Search for the cell housing the specified text and yield its [X, Y] center coordinate. 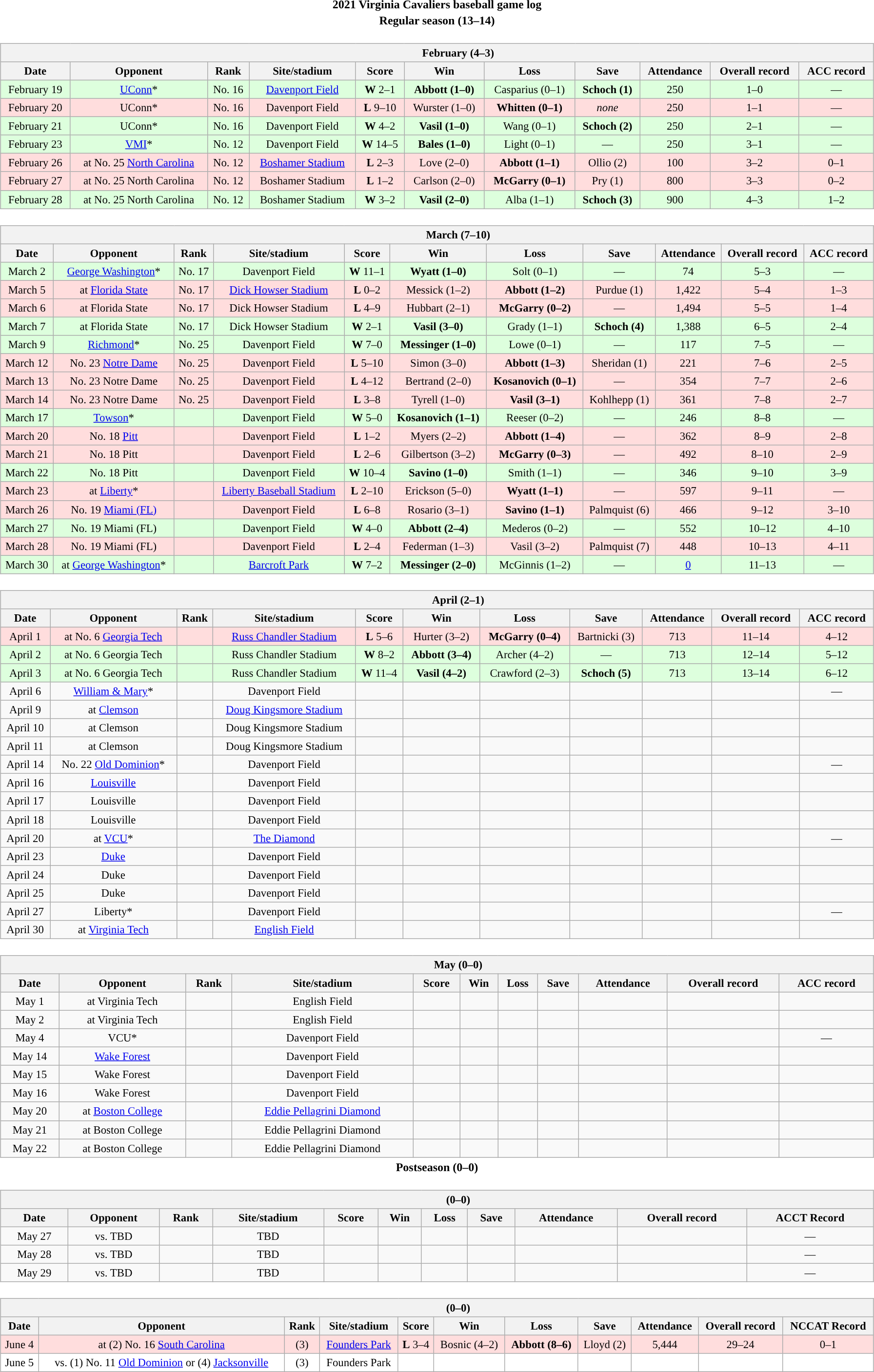
March 30 [27, 565]
Schoch (5) [606, 673]
March 26 [27, 510]
3–10 [839, 510]
Liberty Baseball Stadium [279, 491]
May (0–0) [437, 965]
April 17 [25, 801]
none [608, 108]
May 4 [30, 1038]
May 22 [30, 1148]
April 24 [25, 875]
Vasil (1–0) [444, 126]
April 30 [25, 930]
Wurster (1–0) [444, 108]
March 2 [27, 271]
Abbott (1–1) [530, 163]
May 27 [34, 1236]
February (4–3) [437, 53]
Schoch (1) [608, 89]
Schoch (4) [619, 326]
at VCU* [114, 838]
1,388 [689, 326]
800 [675, 181]
Vasil (2–0) [444, 199]
1–2 [836, 199]
March 9 [27, 345]
May 29 [34, 1273]
March 21 [27, 454]
April 9 [25, 709]
May 21 [30, 1130]
10–12 [762, 528]
7–7 [762, 381]
April 16 [25, 783]
March 28 [27, 546]
L 2–6 [367, 454]
L 3–8 [367, 399]
9–10 [762, 473]
at Liberty* [114, 491]
April 27 [25, 911]
346 [689, 473]
May 28 [34, 1254]
March (7–10) [437, 235]
McGinnis (1–2) [535, 565]
8–10 [762, 454]
Love (2–0) [444, 163]
2–4 [839, 326]
Ollio (2) [608, 163]
362 [689, 436]
L 4–12 [367, 381]
Wyatt (1–1) [535, 491]
W 8–2 [379, 655]
W 10–4 [367, 473]
L 2–3 [380, 163]
L 2–10 [367, 491]
May 16 [30, 1093]
Wyatt (1–0) [438, 271]
W 14–5 [380, 144]
10–13 [762, 546]
Erickson (5–0) [438, 491]
5–12 [837, 655]
W 7–0 [367, 345]
4–12 [837, 636]
Reeser (0–2) [535, 418]
597 [689, 491]
492 [689, 454]
Pry (1) [608, 181]
April 25 [25, 893]
74 [689, 271]
Vasil (4–2) [442, 673]
April 6 [25, 691]
May 14 [30, 1057]
221 [689, 363]
Mederos (0–2) [535, 528]
May 2 [30, 1019]
4–3 [755, 199]
448 [689, 546]
4–11 [839, 546]
April 3 [25, 673]
9–11 [762, 491]
2–5 [839, 363]
1–3 [839, 290]
L 6–8 [367, 510]
W 4–2 [380, 126]
W 5–0 [367, 418]
Messick (1–2) [438, 290]
February 20 [35, 108]
1–4 [839, 308]
Abbott (1–0) [444, 89]
June 4 [20, 1344]
117 [689, 345]
5–3 [762, 271]
552 [689, 528]
5–4 [762, 290]
6–5 [762, 326]
April 23 [25, 856]
W 7–2 [367, 565]
April 14 [25, 764]
May 1 [30, 1001]
2–9 [839, 454]
February 19 [35, 89]
Carlson (2–0) [444, 181]
Abbott (3–4) [442, 655]
March 13 [27, 381]
Bartnicki (3) [606, 636]
Liberty* [114, 911]
McGarry (0–2) [535, 308]
Light (0–1) [530, 144]
5–5 [762, 308]
Vasil (3–0) [438, 326]
5,444 [665, 1344]
361 [689, 399]
1–0 [755, 89]
W 3–2 [380, 199]
354 [689, 381]
1–1 [755, 108]
Bertrand (2–0) [438, 381]
Hubbart (2–1) [438, 308]
L 5–10 [367, 363]
29–24 [740, 1344]
Solt (0–1) [535, 271]
February 26 [35, 163]
Savino (1–1) [535, 510]
3–1 [755, 144]
Kosanovich (1–1) [438, 418]
1,494 [689, 308]
Bosnic (4–2) [469, 1344]
Abbott (1–2) [535, 290]
13–14 [756, 673]
Grady (1–1) [535, 326]
7–6 [762, 363]
McGarry (0–1) [530, 181]
March 5 [27, 290]
Alba (1–1) [530, 199]
McGarry (0–3) [535, 454]
Vasil (3–1) [535, 399]
Towson* [114, 418]
April 20 [25, 838]
March 22 [27, 473]
March 23 [27, 491]
466 [689, 510]
March 7 [27, 326]
3–2 [755, 163]
Schoch (2) [608, 126]
March 6 [27, 308]
L 3–4 [416, 1344]
April 11 [25, 746]
2–8 [839, 436]
8–8 [762, 418]
Gilbertson (3–2) [438, 454]
8–9 [762, 436]
VMI* [139, 144]
12–14 [756, 655]
4–10 [839, 528]
vs. (1) No. 11 Old Dominion or (4) Jacksonville [162, 1363]
0–2 [836, 181]
Hurter (3–2) [442, 636]
Abbott (8–6) [541, 1344]
April 18 [25, 820]
March 20 [27, 436]
Palmquist (7) [619, 546]
L 9–10 [380, 108]
7–8 [762, 399]
February 27 [35, 181]
May 20 [30, 1111]
6–12 [837, 673]
February 21 [35, 126]
W 4–0 [367, 528]
Kohlhepp (1) [619, 399]
Purdue (1) [619, 290]
L 0–2 [367, 290]
L 4–9 [367, 308]
No. 22 Old Dominion* [114, 764]
Archer (4–2) [525, 655]
Casparius (0–1) [530, 89]
Wang (0–1) [530, 126]
February 28 [35, 199]
1,422 [689, 290]
at George Washington* [114, 565]
Kosanovich (0–1) [535, 381]
April 2 [25, 655]
2–7 [839, 399]
2–6 [839, 381]
Messinger (2–0) [438, 565]
April 10 [25, 728]
11–14 [756, 636]
Palmquist (6) [619, 510]
Crawford (2–3) [525, 673]
George Washington* [114, 271]
Richmond* [114, 345]
Myers (2–2) [438, 436]
April (2–1) [437, 600]
NCCAT Record [828, 1326]
Messinger (1–0) [438, 345]
W 11–1 [367, 271]
McGarry (0–4) [525, 636]
June 5 [20, 1363]
March 12 [27, 363]
100 [675, 163]
William & Mary* [114, 691]
Lloyd (2) [605, 1344]
February 23 [35, 144]
Whitten (0–1) [530, 108]
Bales (1–0) [444, 144]
March 17 [27, 418]
Schoch (3) [608, 199]
246 [689, 418]
7–5 [762, 345]
Simon (3–0) [438, 363]
L 5–6 [379, 636]
The Diamond [284, 838]
Vasil (3–2) [535, 546]
L 2–4 [367, 546]
Lowe (0–1) [535, 345]
Tyrell (1–0) [438, 399]
March 14 [27, 399]
W 11–4 [379, 673]
ACCT Record [811, 1217]
at (2) No. 16 South Carolina [162, 1344]
3–9 [839, 473]
9–12 [762, 510]
3–3 [755, 181]
Savino (1–0) [438, 473]
VCU* [122, 1038]
0 [689, 565]
11–13 [762, 565]
Rosario (3–1) [438, 510]
March 27 [27, 528]
Abbott (1–3) [535, 363]
May 15 [30, 1075]
Barcroft Park [279, 565]
Sheridan (1) [619, 363]
Abbott (2–4) [438, 528]
2–1 [755, 126]
900 [675, 199]
Smith (1–1) [535, 473]
Federman (1–3) [438, 546]
April 1 [25, 636]
Abbott (1–4) [535, 436]
